Provide the (x, y) coordinate of the cell's center where the given text is located.  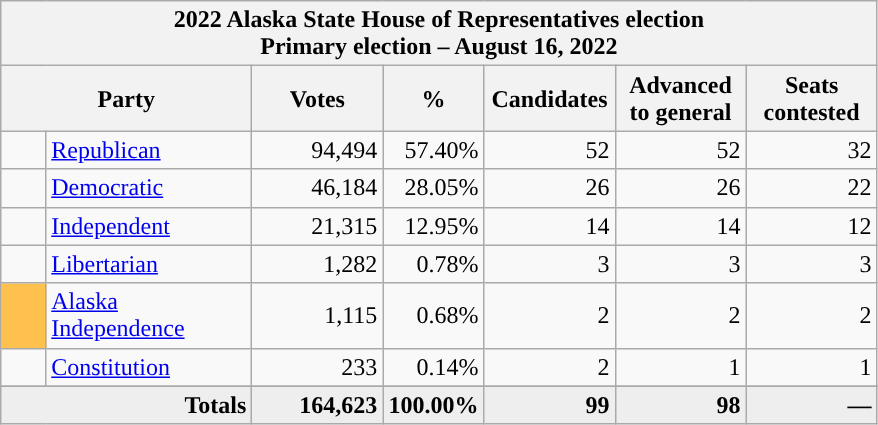
Constitution (149, 367)
32 (812, 150)
Libertarian (149, 264)
22 (812, 188)
0.14% (434, 367)
57.40% (434, 150)
0.78% (434, 264)
Seats contested (812, 98)
12.95% (434, 226)
Alaska Independence (149, 316)
Independent (149, 226)
Totals (126, 405)
Votes (318, 98)
46,184 (318, 188)
Advanced to general (680, 98)
100.00% (434, 405)
1,115 (318, 316)
99 (550, 405)
98 (680, 405)
% (434, 98)
0.68% (434, 316)
233 (318, 367)
12 (812, 226)
2022 Alaska State House of Representatives electionPrimary election – August 16, 2022 (439, 34)
Republican (149, 150)
28.05% (434, 188)
94,494 (318, 150)
Democratic (149, 188)
1,282 (318, 264)
164,623 (318, 405)
Party (126, 98)
Candidates (550, 98)
21,315 (318, 226)
— (812, 405)
